For the text-containing cell, return its midpoint in [X, Y] coordinate format. 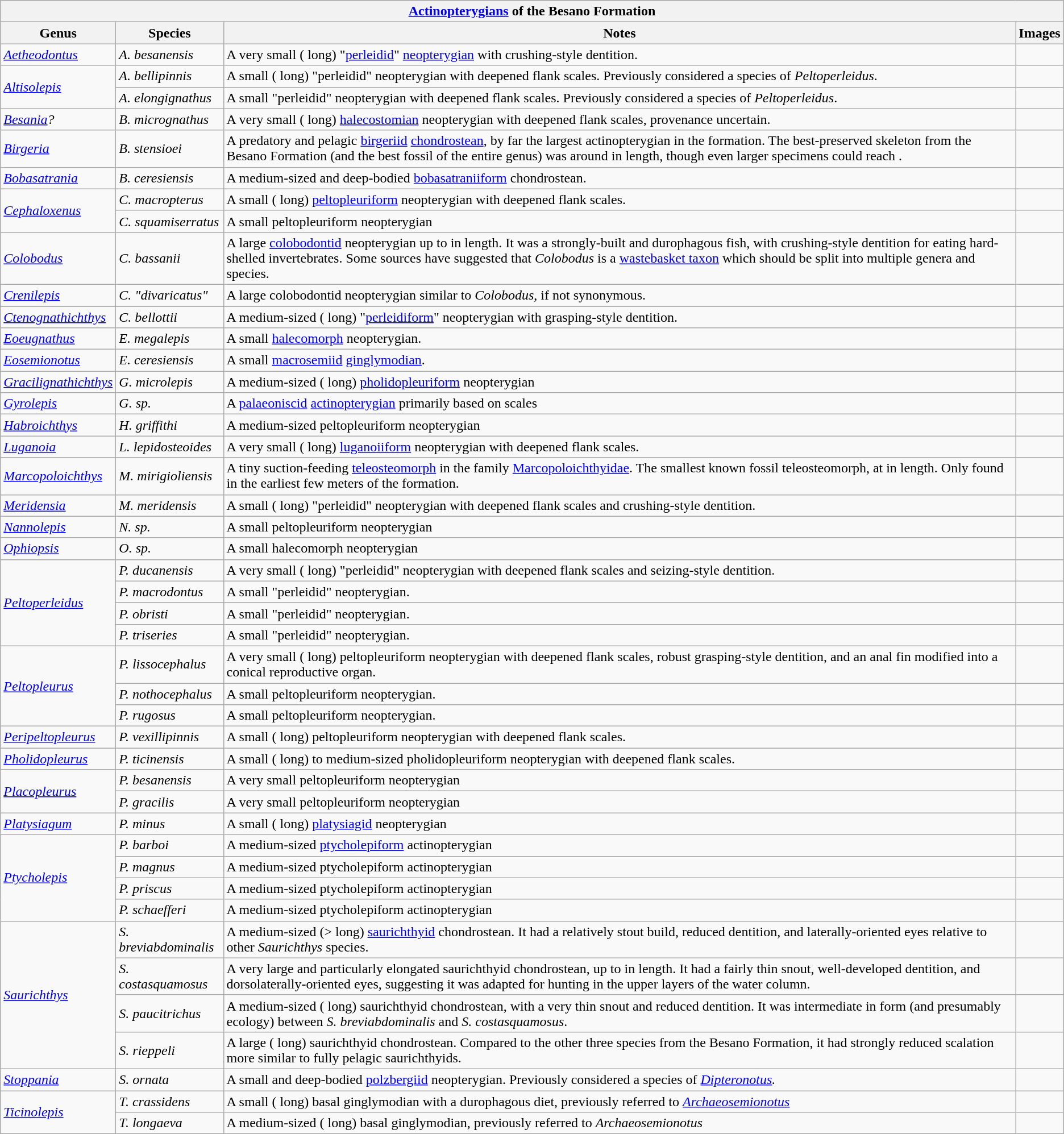
P. rugosus [169, 716]
C. squamiserratus [169, 221]
P. magnus [169, 867]
P. priscus [169, 888]
Aetheodontus [58, 55]
B. stensioei [169, 149]
T. longaeva [169, 1123]
O. sp. [169, 549]
M. mirigioliensis [169, 476]
S. costasquamosus [169, 977]
Eoeugnathus [58, 339]
P. besanensis [169, 780]
B. micrognathus [169, 119]
Birgeria [58, 149]
Peripeltopleurus [58, 737]
Gyrolepis [58, 404]
C. bellottii [169, 317]
Placopleurus [58, 791]
A small and deep-bodied polzbergiid neopterygian. Previously considered a species of Dipteronotus. [620, 1079]
C. macropterus [169, 200]
A small ( long) platysiagid neopterygian [620, 824]
P. minus [169, 824]
P. lissocephalus [169, 664]
T. crassidens [169, 1101]
S. rieppeli [169, 1050]
Luganoia [58, 447]
P. triseries [169, 635]
Ctenognathichthys [58, 317]
G. microlepis [169, 382]
Peltoperleidus [58, 603]
A medium-sized ( long) "perleidiform" neopterygian with grasping-style dentition. [620, 317]
Stoppania [58, 1079]
Cephaloxenus [58, 210]
A very small ( long) halecostomian neopterygian with deepened flank scales, provenance uncertain. [620, 119]
Besania? [58, 119]
Saurichthys [58, 995]
M. meridensis [169, 505]
A. bellipinnis [169, 76]
A small ( long) "perleidid" neopterygian with deepened flank scales. Previously considered a species of Peltoperleidus. [620, 76]
A medium-sized peltopleuriform neopterygian [620, 425]
Images [1040, 33]
P. vexillipinnis [169, 737]
Gracilignathichthys [58, 382]
A small ( long) basal ginglymodian with a durophagous diet, previously referred to Archaeosemionotus [620, 1101]
P. obristi [169, 613]
Colobodus [58, 258]
A medium-sized ( long) pholidopleuriform neopterygian [620, 382]
A small ( long) to medium-sized pholidopleuriform neopterygian with deepened flank scales. [620, 759]
C. "divaricatus" [169, 295]
Meridensia [58, 505]
A large colobodontid neopterygian similar to Colobodus, if not synonymous. [620, 295]
Nannolepis [58, 527]
A. elongignathus [169, 98]
H. griffithi [169, 425]
P. schaefferi [169, 910]
G. sp. [169, 404]
S. breviabdominalis [169, 939]
P. gracilis [169, 802]
Platysiagum [58, 824]
A small halecomorph neopterygian. [620, 339]
Notes [620, 33]
A medium-sized and deep-bodied bobasatraniiform chondrostean. [620, 178]
Marcopoloichthys [58, 476]
A small macrosemiid ginglymodian. [620, 360]
A small ( long) "perleidid" neopterygian with deepened flank scales and crushing-style dentition. [620, 505]
E. megalepis [169, 339]
A medium-sized ( long) basal ginglymodian, previously referred to Archaeosemionotus [620, 1123]
A palaeoniscid actinopterygian primarily based on scales [620, 404]
Bobasatrania [58, 178]
E. ceresiensis [169, 360]
P. nothocephalus [169, 694]
A very small ( long) "perleidid" neopterygian with crushing-style dentition. [620, 55]
L. lepidosteoides [169, 447]
Eosemionotus [58, 360]
P. barboi [169, 845]
S. paucitrichus [169, 1013]
Ptycholepis [58, 878]
S. ornata [169, 1079]
Pholidopleurus [58, 759]
Ticinolepis [58, 1112]
A. besanensis [169, 55]
C. bassanii [169, 258]
Ophiopsis [58, 549]
Peltopleurus [58, 686]
Altisolepis [58, 87]
Actinopterygians of the Besano Formation [532, 11]
P. ducanensis [169, 570]
P. ticinensis [169, 759]
P. macrodontus [169, 592]
Crenilepis [58, 295]
N. sp. [169, 527]
B. ceresiensis [169, 178]
Genus [58, 33]
Species [169, 33]
A small "perleidid" neopterygian with deepened flank scales. Previously considered a species of Peltoperleidus. [620, 98]
A small halecomorph neopterygian [620, 549]
A very small ( long) "perleidid" neopterygian with deepened flank scales and seizing-style dentition. [620, 570]
Habroichthys [58, 425]
A very small ( long) luganoiiform neopterygian with deepened flank scales. [620, 447]
